For the text-containing cell, return its midpoint in [x, y] coordinate format. 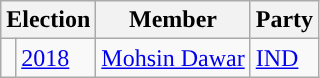
IND [284, 58]
Mohsin Dawar [173, 58]
2018 [56, 58]
Election [48, 20]
Party [284, 20]
Member [173, 20]
